Search for the cell housing the specified text and yield its [X, Y] center coordinate. 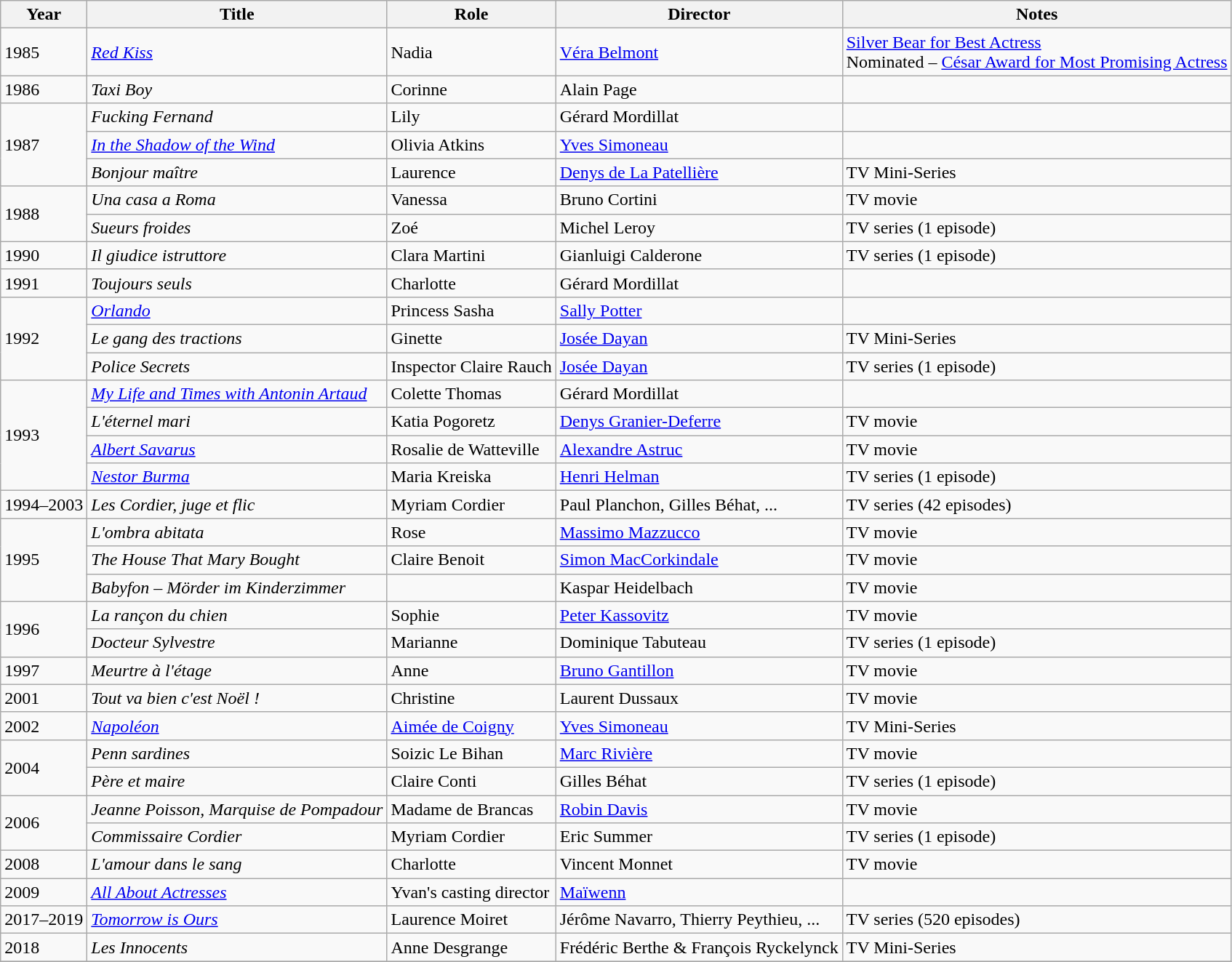
All About Actresses [237, 892]
2009 [44, 892]
Laurence Moiret [471, 920]
Madame de Brancas [471, 809]
In the Shadow of the Wind [237, 145]
Alain Page [699, 89]
Title [237, 15]
1995 [44, 560]
Il giudice istruttore [237, 255]
2008 [44, 865]
Sophie [471, 615]
Gianluigi Calderone [699, 255]
Toujours seuls [237, 283]
2006 [44, 823]
Silver Bear for Best ActressNominated – César Award for Most Promising Actress [1037, 52]
Rosalie de Watteville [471, 449]
1988 [44, 214]
Jérôme Navarro, Thierry Peythieu, ... [699, 920]
Sally Potter [699, 310]
Ginette [471, 338]
Massimo Mazzucco [699, 532]
1990 [44, 255]
Denys de La Patellière [699, 172]
Taxi Boy [237, 89]
La rançon du chien [237, 615]
Bruno Cortini [699, 200]
Soizic Le Bihan [471, 753]
Laurence [471, 172]
1997 [44, 670]
Tout va bien c'est Noël ! [237, 698]
1987 [44, 145]
Role [471, 15]
Bruno Gantillon [699, 670]
Anne [471, 670]
Les Cordier, juge et flic [237, 505]
Nadia [471, 52]
Dominique Tabuteau [699, 643]
1991 [44, 283]
Claire Benoit [471, 560]
Penn sardines [237, 753]
Docteur Sylvestre [237, 643]
1994–2003 [44, 505]
Simon MacCorkindale [699, 560]
Katia Pogoretz [471, 422]
1986 [44, 89]
Jeanne Poisson, Marquise de Pompadour [237, 809]
1993 [44, 436]
Babyfon – Mörder im Kinderzimmer [237, 588]
Frédéric Berthe & François Ryckelynck [699, 947]
L'éternel mari [237, 422]
Vanessa [471, 200]
Vincent Monnet [699, 865]
Aimée de Coigny [471, 726]
Claire Conti [471, 781]
Paul Planchon, Gilles Béhat, ... [699, 505]
Anne Desgrange [471, 947]
Police Secrets [237, 366]
Notes [1037, 15]
Inspector Claire Rauch [471, 366]
Year [44, 15]
TV series (42 episodes) [1037, 505]
Zoé [471, 228]
Père et maire [237, 781]
Maïwenn [699, 892]
Gilles Béhat [699, 781]
Rose [471, 532]
2017–2019 [44, 920]
Christine [471, 698]
Meurtre à l'étage [237, 670]
Commissaire Cordier [237, 837]
Red Kiss [237, 52]
Clara Martini [471, 255]
2018 [44, 947]
Marc Rivière [699, 753]
Princess Sasha [471, 310]
Sueurs froides [237, 228]
L'ombra abitata [237, 532]
2004 [44, 767]
TV series (520 episodes) [1037, 920]
Les Innocents [237, 947]
Albert Savarus [237, 449]
Eric Summer [699, 837]
1985 [44, 52]
Laurent Dussaux [699, 698]
Peter Kassovitz [699, 615]
Nestor Burma [237, 477]
Kaspar Heidelbach [699, 588]
Orlando [237, 310]
Bonjour maître [237, 172]
1996 [44, 629]
Denys Granier-Deferre [699, 422]
Maria Kreiska [471, 477]
Napoléon [237, 726]
2001 [44, 698]
1992 [44, 338]
2002 [44, 726]
Robin Davis [699, 809]
The House That Mary Bought [237, 560]
Le gang des tractions [237, 338]
Corinne [471, 89]
Colette Thomas [471, 394]
Yvan's casting director [471, 892]
Olivia Atkins [471, 145]
Tomorrow is Ours [237, 920]
Una casa a Roma [237, 200]
Véra Belmont [699, 52]
Lily [471, 117]
Director [699, 15]
My Life and Times with Antonin Artaud [237, 394]
L'amour dans le sang [237, 865]
Fucking Fernand [237, 117]
Henri Helman [699, 477]
Michel Leroy [699, 228]
Marianne [471, 643]
Alexandre Astruc [699, 449]
